Find where the given text appears and provide that cell's center as (X, Y) coordinate. 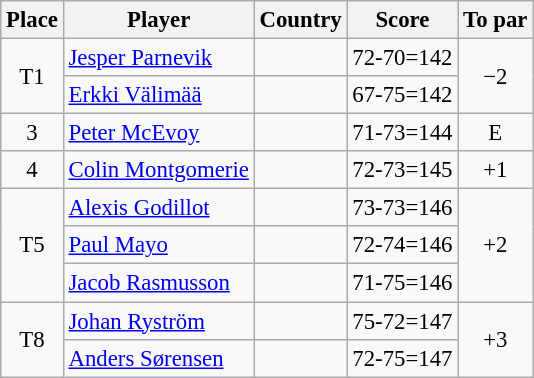
T1 (32, 76)
71-75=146 (402, 283)
Colin Montgomerie (158, 170)
T8 (32, 340)
Alexis Godillot (158, 208)
Jacob Rasmusson (158, 283)
4 (32, 170)
75-72=147 (402, 321)
Score (402, 20)
Player (158, 20)
+3 (496, 340)
71-73=144 (402, 133)
Johan Ryström (158, 321)
72-73=145 (402, 170)
Jesper Parnevik (158, 58)
T5 (32, 246)
72-74=146 (402, 245)
Country (300, 20)
To par (496, 20)
Peter McEvoy (158, 133)
−2 (496, 76)
+2 (496, 246)
Paul Mayo (158, 245)
3 (32, 133)
73-73=146 (402, 208)
+1 (496, 170)
Anders Sørensen (158, 358)
E (496, 133)
72-70=142 (402, 58)
Place (32, 20)
72-75=147 (402, 358)
67-75=142 (402, 95)
Erkki Välimää (158, 95)
